Detect which cell encompasses the target text, then output its [x, y] center coordinate. 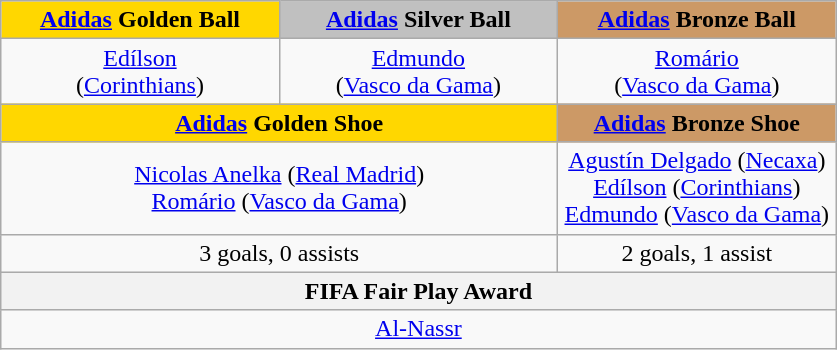
2 goals, 1 assist [697, 253]
3 goals, 0 assists [280, 253]
Edmundo(Vasco da Gama) [418, 72]
Adidas Silver Ball [418, 20]
FIFA Fair Play Award [418, 291]
Adidas Bronze Ball [697, 20]
Adidas Golden Shoe [280, 123]
Al-Nassr [418, 329]
Nicolas Anelka (Real Madrid) Romário (Vasco da Gama) [280, 188]
Adidas Golden Ball [140, 20]
Adidas Bronze Shoe [697, 123]
Edílson(Corinthians) [140, 72]
Romário(Vasco da Gama) [697, 72]
Agustín Delgado (Necaxa) Edílson (Corinthians) Edmundo (Vasco da Gama) [697, 188]
